Locate the cell with the specified text and output its (X, Y) center coordinate. 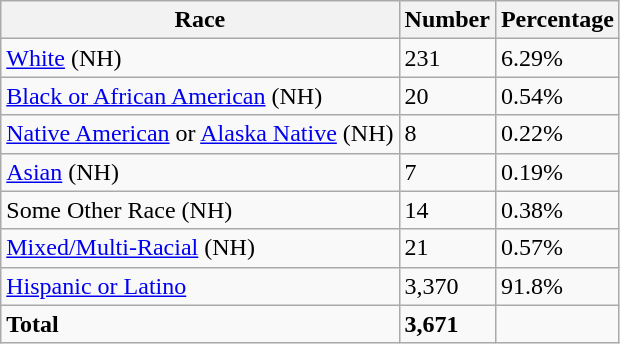
20 (447, 96)
Mixed/Multi-Racial (NH) (200, 248)
6.29% (557, 58)
91.8% (557, 286)
Black or African American (NH) (200, 96)
231 (447, 58)
Total (200, 324)
Race (200, 20)
Native American or Alaska Native (NH) (200, 134)
8 (447, 134)
3,370 (447, 286)
Percentage (557, 20)
21 (447, 248)
0.38% (557, 210)
Number (447, 20)
Asian (NH) (200, 172)
0.19% (557, 172)
Some Other Race (NH) (200, 210)
14 (447, 210)
7 (447, 172)
0.57% (557, 248)
White (NH) (200, 58)
0.54% (557, 96)
0.22% (557, 134)
Hispanic or Latino (200, 286)
3,671 (447, 324)
